Capture the cell that displays the provided text and extract its (x, y) central coordinate. 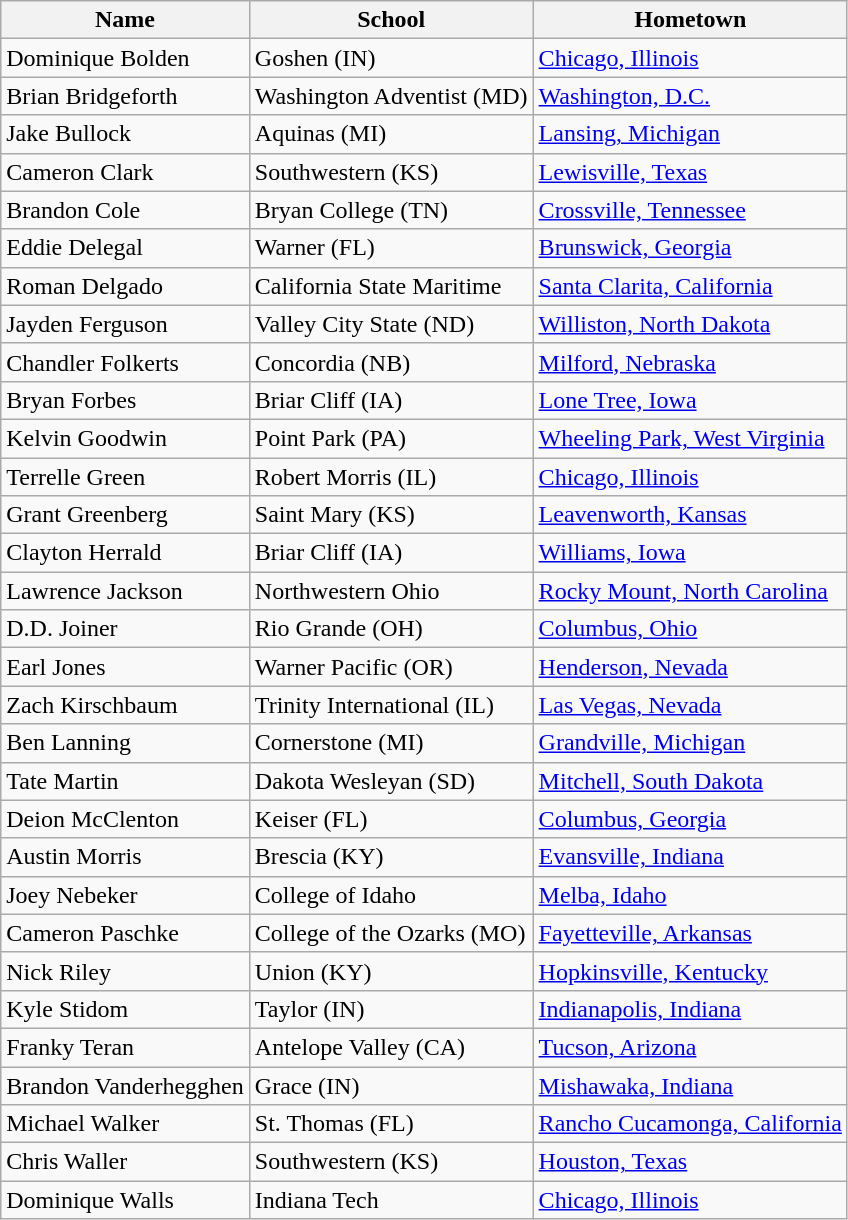
Joey Nebeker (126, 895)
Rancho Cucamonga, California (690, 1124)
Concordia (NB) (391, 362)
Warner Pacific (OR) (391, 667)
Robert Morris (IL) (391, 477)
Rio Grande (OH) (391, 629)
Earl Jones (126, 667)
Fayetteville, Arkansas (690, 933)
Clayton Herrald (126, 553)
Zach Kirschbaum (126, 705)
Melba, Idaho (690, 895)
Lawrence Jackson (126, 591)
D.D. Joiner (126, 629)
Lansing, Michigan (690, 134)
Lewisville, Texas (690, 172)
Grace (IN) (391, 1085)
Warner (FL) (391, 248)
Tate Martin (126, 781)
Lone Tree, Iowa (690, 400)
Nick Riley (126, 971)
Williston, North Dakota (690, 324)
Dominique Walls (126, 1200)
Chris Waller (126, 1162)
Eddie Delegal (126, 248)
Northwestern Ohio (391, 591)
Tucson, Arizona (690, 1047)
Bryan Forbes (126, 400)
Franky Teran (126, 1047)
Taylor (IN) (391, 1009)
Brandon Vanderhegghen (126, 1085)
California State Maritime (391, 286)
Aquinas (MI) (391, 134)
Dakota Wesleyan (SD) (391, 781)
Columbus, Ohio (690, 629)
Houston, Texas (690, 1162)
Cameron Paschke (126, 933)
Ben Lanning (126, 743)
Hometown (690, 20)
Saint Mary (KS) (391, 515)
Kyle Stidom (126, 1009)
Antelope Valley (CA) (391, 1047)
St. Thomas (FL) (391, 1124)
College of the Ozarks (MO) (391, 933)
Valley City State (ND) (391, 324)
Michael Walker (126, 1124)
Jake Bullock (126, 134)
Las Vegas, Nevada (690, 705)
Grandville, Michigan (690, 743)
Mitchell, South Dakota (690, 781)
Chandler Folkerts (126, 362)
Point Park (PA) (391, 438)
Williams, Iowa (690, 553)
Indianapolis, Indiana (690, 1009)
Brian Bridgeforth (126, 96)
Cameron Clark (126, 172)
Henderson, Nevada (690, 667)
Washington Adventist (MD) (391, 96)
Crossville, Tennessee (690, 210)
Dominique Bolden (126, 58)
Keiser (FL) (391, 819)
College of Idaho (391, 895)
School (391, 20)
Indiana Tech (391, 1200)
Kelvin Goodwin (126, 438)
Brescia (KY) (391, 857)
Brandon Cole (126, 210)
Jayden Ferguson (126, 324)
Santa Clarita, California (690, 286)
Mishawaka, Indiana (690, 1085)
Leavenworth, Kansas (690, 515)
Brunswick, Georgia (690, 248)
Cornerstone (MI) (391, 743)
Columbus, Georgia (690, 819)
Washington, D.C. (690, 96)
Union (KY) (391, 971)
Milford, Nebraska (690, 362)
Name (126, 20)
Roman Delgado (126, 286)
Goshen (IN) (391, 58)
Trinity International (IL) (391, 705)
Terrelle Green (126, 477)
Wheeling Park, West Virginia (690, 438)
Bryan College (TN) (391, 210)
Evansville, Indiana (690, 857)
Rocky Mount, North Carolina (690, 591)
Austin Morris (126, 857)
Deion McClenton (126, 819)
Hopkinsville, Kentucky (690, 971)
Grant Greenberg (126, 515)
